Return the [x, y] coordinate for the center point of the cell that contains the specified text.  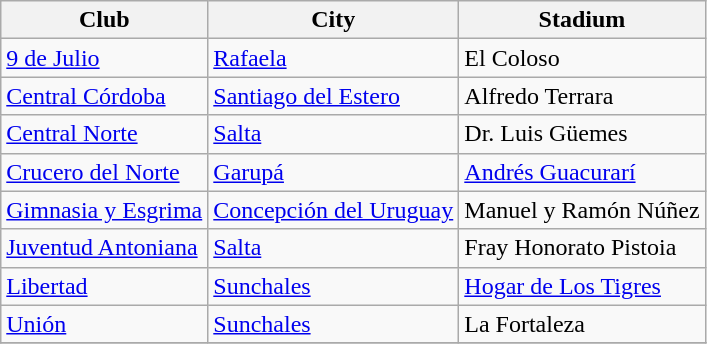
Crucero del Norte [104, 172]
Hogar de Los Tigres [582, 286]
Central Norte [104, 134]
Unión [104, 324]
El Coloso [582, 58]
Rafaela [334, 58]
Dr. Luis Güemes [582, 134]
Stadium [582, 20]
Gimnasia y Esgrima [104, 210]
City [334, 20]
Libertad [104, 286]
Alfredo Terrara [582, 96]
Central Córdoba [104, 96]
Manuel y Ramón Núñez [582, 210]
Santiago del Estero [334, 96]
Fray Honorato Pistoia [582, 248]
Garupá [334, 172]
Concepción del Uruguay [334, 210]
Juventud Antoniana [104, 248]
Andrés Guacurarí [582, 172]
9 de Julio [104, 58]
Club [104, 20]
La Fortaleza [582, 324]
